Return the [X, Y] coordinate for the center point of the cell that contains the specified text.  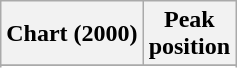
Peakposition [189, 34]
Chart (2000) [72, 34]
